Find where the given text appears and provide that cell's center as (X, Y) coordinate. 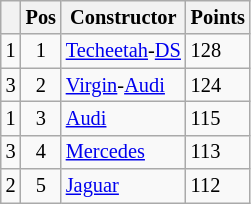
Constructor (124, 17)
113 (218, 152)
Audi (124, 118)
Mercedes (124, 152)
5 (41, 186)
4 (41, 152)
115 (218, 118)
128 (218, 51)
112 (218, 186)
Virgin-Audi (124, 85)
124 (218, 85)
Points (218, 17)
Pos (41, 17)
Jaguar (124, 186)
Techeetah-DS (124, 51)
